Search for the cell housing the specified text and yield its (x, y) center coordinate. 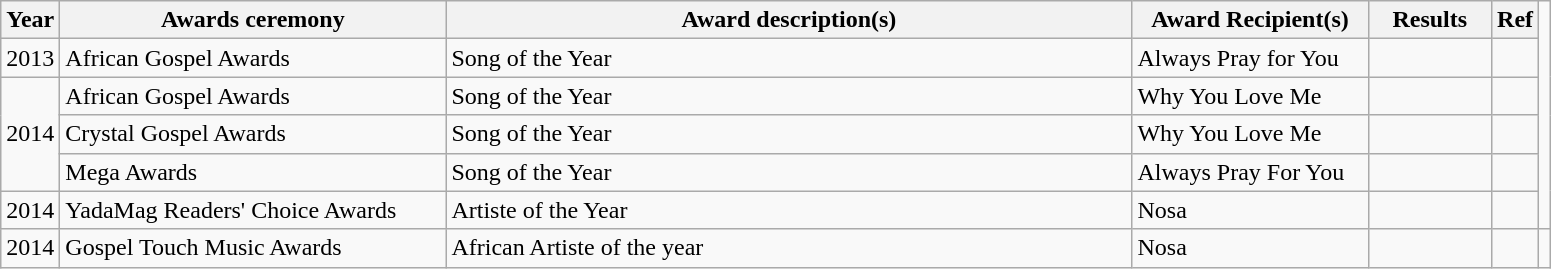
Crystal Gospel Awards (253, 134)
YadaMag Readers' Choice Awards (253, 210)
Mega Awards (253, 172)
Award description(s) (789, 20)
Ref (1516, 20)
Artiste of the Year (789, 210)
Year (30, 20)
Results (1430, 20)
2013 (30, 58)
African Artiste of the year (789, 248)
Always Pray For You (1250, 172)
Awards ceremony (253, 20)
Always Pray for You (1250, 58)
Award Recipient(s) (1250, 20)
Gospel Touch Music Awards (253, 248)
